Determine the [X, Y] coordinate at the center of the cell enclosing the given text.  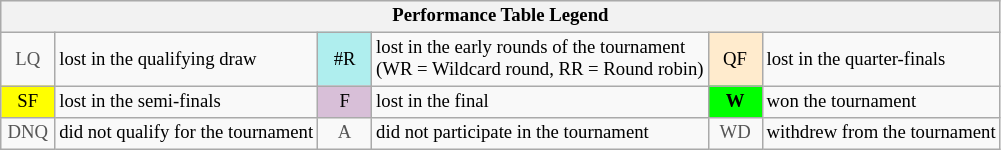
WD [735, 134]
lost in the quarter-finals [881, 60]
#R [345, 60]
LQ [28, 60]
lost in the final [540, 102]
lost in the qualifying draw [186, 60]
Performance Table Legend [500, 16]
F [345, 102]
withdrew from the tournament [881, 134]
lost in the early rounds of the tournament(WR = Wildcard round, RR = Round robin) [540, 60]
SF [28, 102]
lost in the semi-finals [186, 102]
W [735, 102]
won the tournament [881, 102]
DNQ [28, 134]
A [345, 134]
did not participate in the tournament [540, 134]
QF [735, 60]
did not qualify for the tournament [186, 134]
